Capture the cell that displays the provided text and extract its [X, Y] central coordinate. 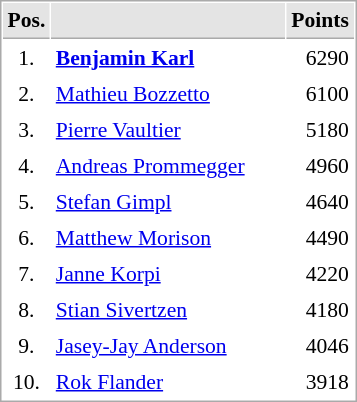
4046 [320, 345]
Jasey-Jay Anderson [168, 345]
4960 [320, 165]
4640 [320, 201]
4220 [320, 273]
4180 [320, 309]
Points [320, 21]
Stian Sivertzen [168, 309]
6. [26, 237]
Mathieu Bozzetto [168, 93]
Stefan Gimpl [168, 201]
Benjamin Karl [168, 57]
9. [26, 345]
4490 [320, 237]
3918 [320, 381]
1. [26, 57]
10. [26, 381]
6290 [320, 57]
7. [26, 273]
6100 [320, 93]
Matthew Morison [168, 237]
Pos. [26, 21]
5. [26, 201]
3. [26, 129]
Rok Flander [168, 381]
Janne Korpi [168, 273]
5180 [320, 129]
4. [26, 165]
Pierre Vaultier [168, 129]
8. [26, 309]
2. [26, 93]
Andreas Prommegger [168, 165]
